Return the (x, y) coordinate for the center point of the cell that contains the specified text.  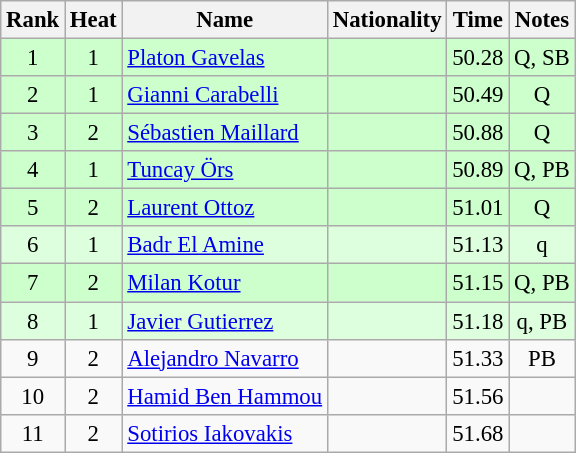
51.18 (478, 321)
Sébastien Maillard (224, 133)
50.88 (478, 133)
Laurent Ottoz (224, 208)
3 (33, 133)
7 (33, 283)
Tuncay Örs (224, 170)
Notes (542, 20)
51.15 (478, 283)
8 (33, 321)
Milan Kotur (224, 283)
4 (33, 170)
Q, SB (542, 58)
Sotirios Iakovakis (224, 433)
PB (542, 358)
5 (33, 208)
51.01 (478, 208)
Hamid Ben Hammou (224, 396)
Alejandro Navarro (224, 358)
51.13 (478, 245)
Time (478, 20)
Javier Gutierrez (224, 321)
51.68 (478, 433)
51.56 (478, 396)
50.28 (478, 58)
6 (33, 245)
Badr El Amine (224, 245)
Nationality (386, 20)
Rank (33, 20)
9 (33, 358)
Platon Gavelas (224, 58)
51.33 (478, 358)
11 (33, 433)
Heat (94, 20)
q, PB (542, 321)
10 (33, 396)
50.89 (478, 170)
Name (224, 20)
Gianni Carabelli (224, 95)
q (542, 245)
50.49 (478, 95)
